Detect which cell encompasses the target text, then output its (X, Y) center coordinate. 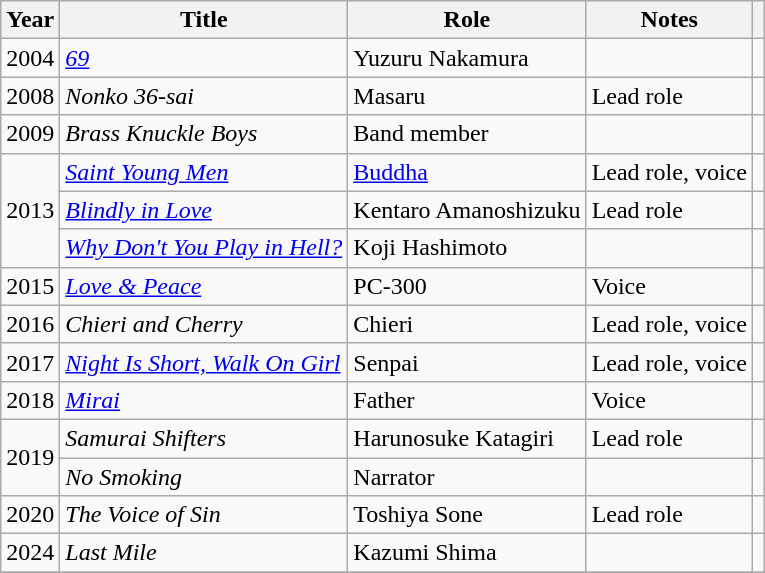
2020 (30, 515)
2004 (30, 58)
Kentaro Amanoshizuku (467, 210)
2018 (30, 400)
Why Don't You Play in Hell? (204, 248)
Role (467, 20)
2019 (30, 457)
Nonko 36-sai (204, 96)
2017 (30, 362)
69 (204, 58)
Koji Hashimoto (467, 248)
2015 (30, 286)
2013 (30, 210)
Yuzuru Nakamura (467, 58)
Samurai Shifters (204, 438)
2024 (30, 553)
No Smoking (204, 477)
2016 (30, 324)
Brass Knuckle Boys (204, 134)
Harunosuke Katagiri (467, 438)
The Voice of Sin (204, 515)
Chieri and Cherry (204, 324)
Narrator (467, 477)
Buddha (467, 172)
Love & Peace (204, 286)
PC-300 (467, 286)
Saint Young Men (204, 172)
2009 (30, 134)
Last Mile (204, 553)
Senpai (467, 362)
Band member (467, 134)
Night Is Short, Walk On Girl (204, 362)
Chieri (467, 324)
2008 (30, 96)
Mirai (204, 400)
Masaru (467, 96)
Title (204, 20)
Blindly in Love (204, 210)
Notes (669, 20)
Toshiya Sone (467, 515)
Kazumi Shima (467, 553)
Father (467, 400)
Year (30, 20)
